For the text-containing cell, return its midpoint in [X, Y] coordinate format. 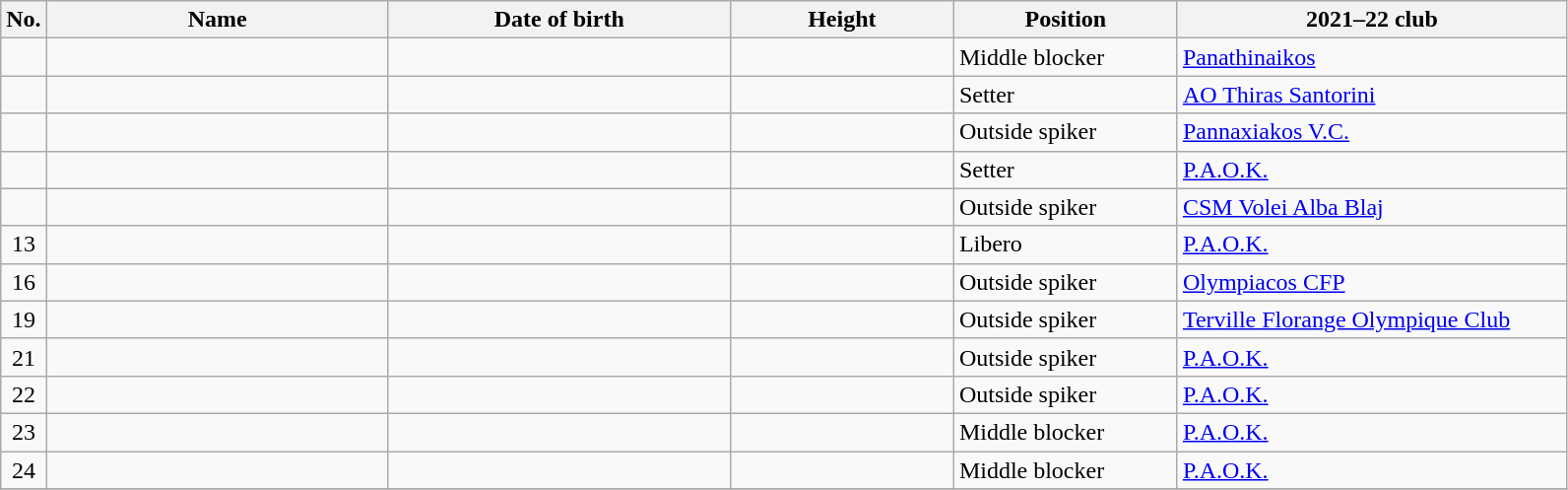
Panathinaikos [1371, 57]
AO Thiras Santorini [1371, 95]
2021–22 club [1371, 20]
Position [1066, 20]
Libero [1066, 245]
Terville Florange Olympique Club [1371, 319]
Name [217, 20]
24 [24, 470]
Olympiacos CFP [1371, 282]
CSM Volei Alba Blaj [1371, 207]
23 [24, 432]
13 [24, 245]
19 [24, 319]
16 [24, 282]
Height [841, 20]
Date of birth [559, 20]
22 [24, 394]
Pannaxiakos V.C. [1371, 132]
No. [24, 20]
21 [24, 357]
